From the cell containing the given text, extract its center point as [X, Y] coordinate. 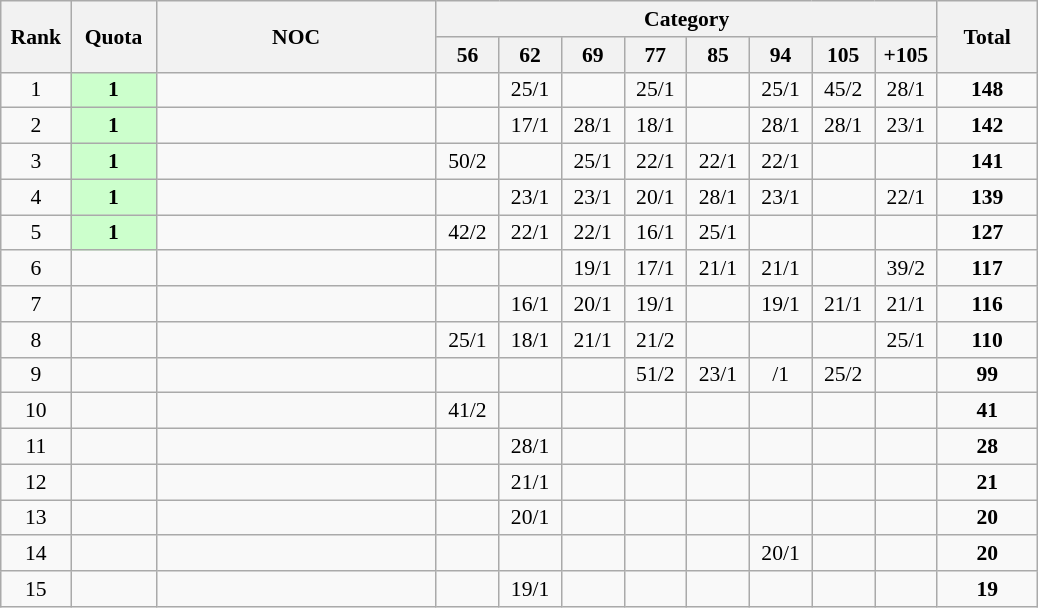
56 [468, 55]
25/2 [844, 375]
42/2 [468, 233]
94 [780, 55]
116 [987, 304]
8 [36, 340]
62 [530, 55]
Total [987, 36]
41/2 [468, 411]
105 [844, 55]
9 [36, 375]
39/2 [906, 269]
Quota [114, 36]
127 [987, 233]
141 [987, 162]
13 [36, 518]
15 [36, 589]
110 [987, 340]
45/2 [844, 90]
77 [656, 55]
NOC [296, 36]
/1 [780, 375]
142 [987, 126]
14 [36, 554]
28 [987, 447]
2 [36, 126]
85 [718, 55]
117 [987, 269]
Category [686, 19]
21 [987, 482]
11 [36, 447]
19 [987, 589]
4 [36, 197]
99 [987, 375]
12 [36, 482]
10 [36, 411]
50/2 [468, 162]
3 [36, 162]
Rank [36, 36]
41 [987, 411]
+105 [906, 55]
5 [36, 233]
7 [36, 304]
21/2 [656, 340]
148 [987, 90]
6 [36, 269]
69 [592, 55]
51/2 [656, 375]
139 [987, 197]
